Locate the cell with the specified text and output its (X, Y) center coordinate. 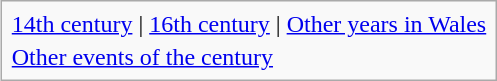
14th century | 16th century | Other years in Wales (248, 24)
Other events of the century (248, 57)
